Extract the [x, y] coordinate from the center of the cell holding the provided text.  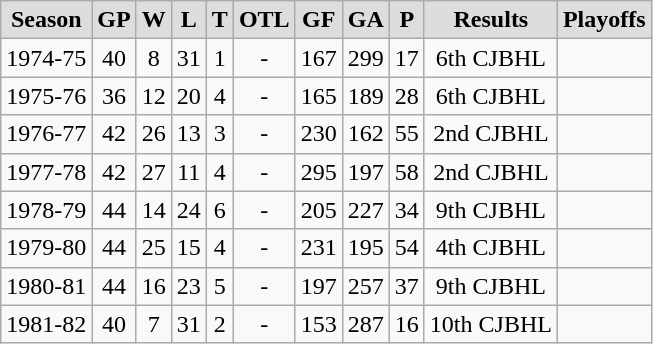
28 [406, 96]
37 [406, 286]
1977-78 [46, 172]
299 [366, 58]
Playoffs [604, 20]
12 [154, 96]
P [406, 20]
1976-77 [46, 134]
13 [188, 134]
1975-76 [46, 96]
165 [318, 96]
195 [366, 248]
14 [154, 210]
153 [318, 324]
1981-82 [46, 324]
26 [154, 134]
257 [366, 286]
55 [406, 134]
GA [366, 20]
Results [490, 20]
17 [406, 58]
10th CJBHL [490, 324]
167 [318, 58]
5 [220, 286]
Season [46, 20]
20 [188, 96]
1974-75 [46, 58]
1 [220, 58]
58 [406, 172]
54 [406, 248]
11 [188, 172]
OTL [264, 20]
27 [154, 172]
1979-80 [46, 248]
189 [366, 96]
23 [188, 286]
295 [318, 172]
T [220, 20]
8 [154, 58]
36 [114, 96]
205 [318, 210]
231 [318, 248]
2 [220, 324]
6 [220, 210]
227 [366, 210]
L [188, 20]
7 [154, 324]
24 [188, 210]
34 [406, 210]
287 [366, 324]
W [154, 20]
4th CJBHL [490, 248]
GF [318, 20]
25 [154, 248]
15 [188, 248]
1980-81 [46, 286]
3 [220, 134]
1978-79 [46, 210]
162 [366, 134]
230 [318, 134]
GP [114, 20]
